For the text-containing cell, return its midpoint in [X, Y] coordinate format. 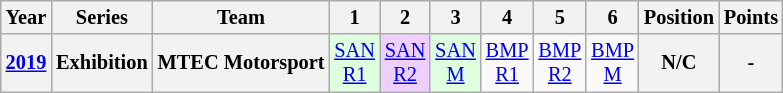
MTEC Motorsport [242, 63]
2 [405, 17]
2019 [26, 63]
Series [102, 17]
SANM [455, 63]
BMPR1 [508, 63]
BMPR2 [560, 63]
N/C [679, 63]
1 [354, 17]
4 [508, 17]
Points [751, 17]
Exhibition [102, 63]
SANR2 [405, 63]
5 [560, 17]
- [751, 63]
BMPM [612, 63]
Year [26, 17]
3 [455, 17]
Team [242, 17]
6 [612, 17]
Position [679, 17]
SANR1 [354, 63]
